Detect which cell encompasses the target text, then output its (X, Y) center coordinate. 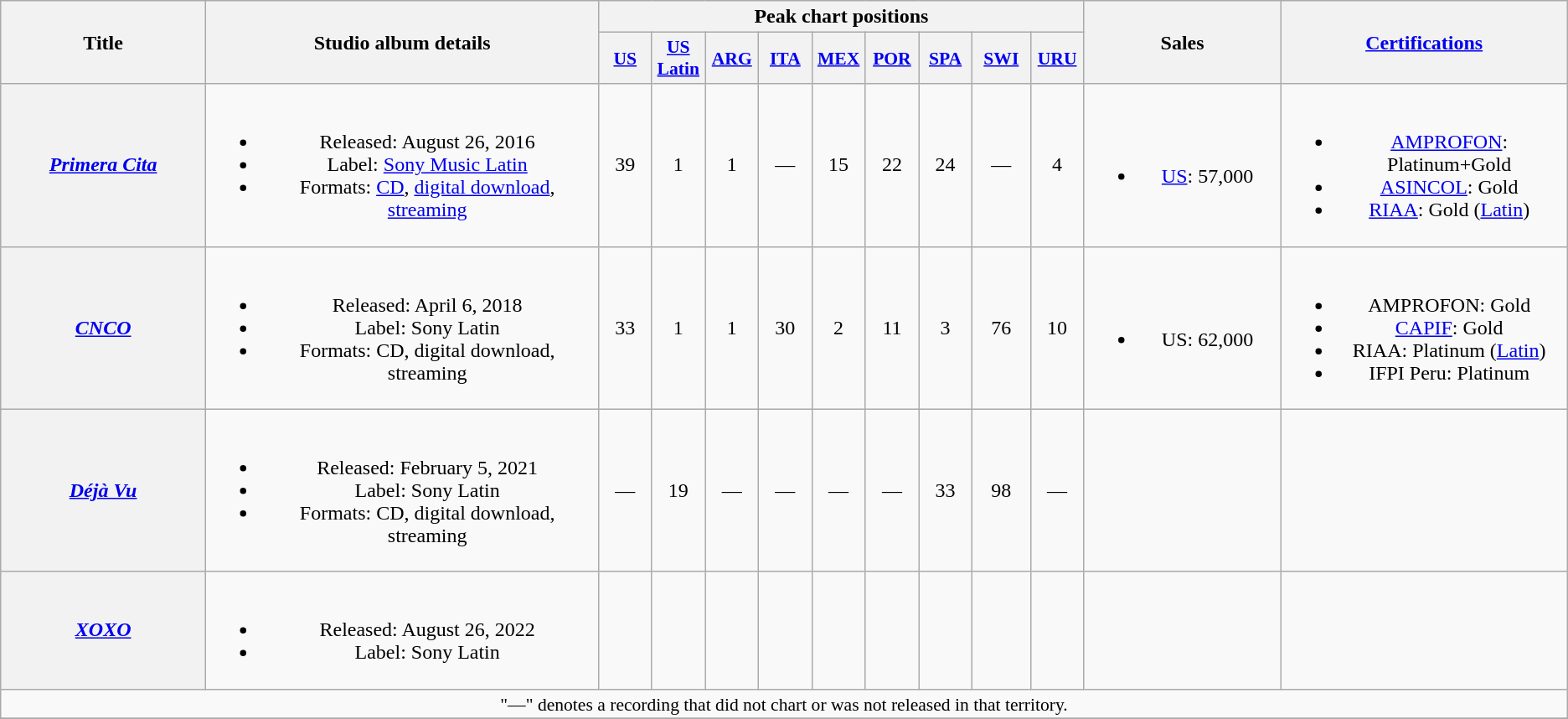
SWI (1001, 59)
15 (838, 165)
US (625, 59)
Peak chart positions (841, 17)
2 (838, 328)
CNCO (104, 328)
Released: February 5, 2021Label: Sony LatinFormats: CD, digital download, streaming (402, 490)
19 (678, 490)
URU (1057, 59)
USLatin (678, 59)
Déjà Vu (104, 490)
ITA (786, 59)
4 (1057, 165)
Released: August 26, 2022Label: Sony Latin (402, 630)
Released: August 26, 2016Label: Sony Music LatinFormats: CD, digital download, streaming (402, 165)
SPA (946, 59)
XOXO (104, 630)
US: 62,000 (1183, 328)
Primera Cita (104, 165)
Released: April 6, 2018Label: Sony LatinFormats: CD, digital download, streaming (402, 328)
AMPROFON: GoldCAPIF: GoldRIAA: Platinum (Latin)IFPI Peru: Platinum (1424, 328)
76 (1001, 328)
Certifications (1424, 42)
Sales (1183, 42)
ARG (732, 59)
24 (946, 165)
11 (892, 328)
US: 57,000 (1183, 165)
POR (892, 59)
30 (786, 328)
AMPROFON: Platinum+GoldASINCOL: GoldRIAA: Gold (Latin) (1424, 165)
98 (1001, 490)
"—" denotes a recording that did not chart or was not released in that territory. (784, 704)
22 (892, 165)
3 (946, 328)
Title (104, 42)
Studio album details (402, 42)
MEX (838, 59)
10 (1057, 328)
39 (625, 165)
